From the cell containing the given text, extract its center point as (X, Y) coordinate. 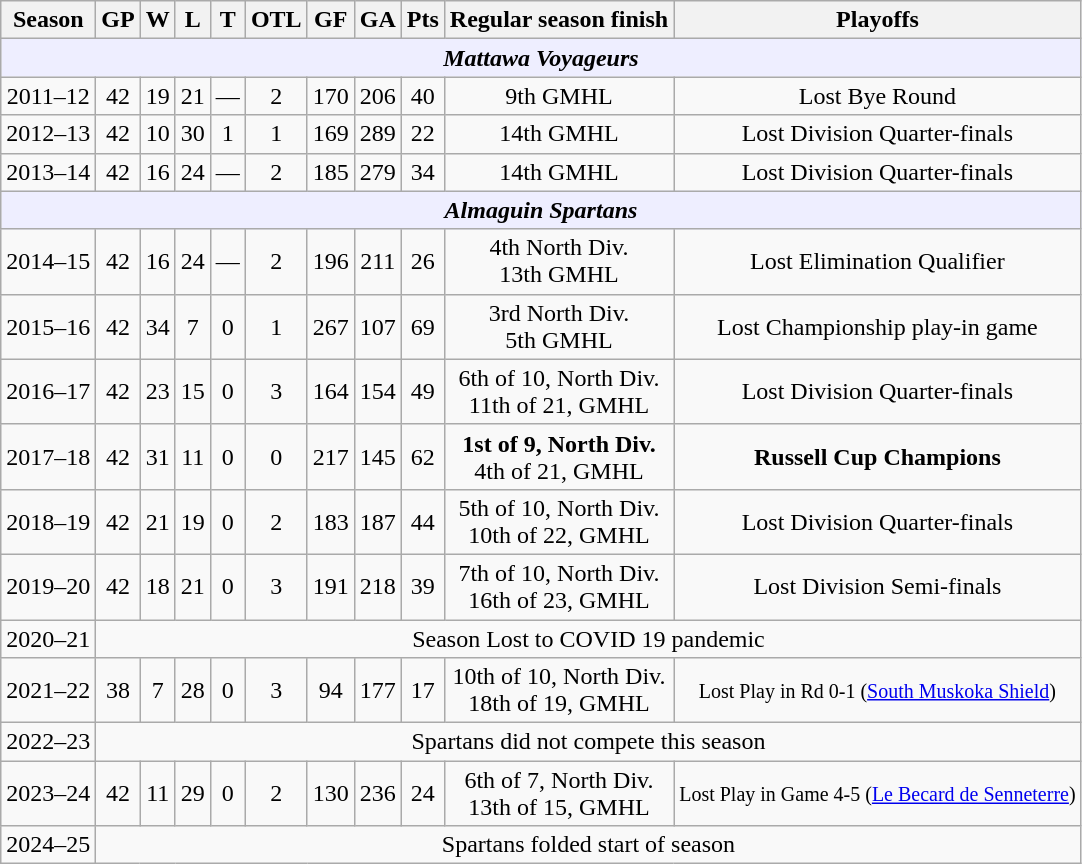
Almaguin Spartans (541, 210)
191 (330, 586)
6th of 10, North Div.11th of 21, GMHL (558, 392)
289 (378, 134)
2023–24 (48, 794)
217 (330, 456)
23 (158, 392)
2011–12 (48, 96)
10 (158, 134)
T (228, 20)
2022–23 (48, 742)
28 (192, 690)
Regular season finish (558, 20)
62 (422, 456)
279 (378, 172)
2014–15 (48, 262)
2017–18 (48, 456)
Lost Play in Game 4-5 (Le Becard de Senneterre) (878, 794)
183 (330, 522)
9th GMHL (558, 96)
Spartans folded start of season (588, 845)
Russell Cup Champions (878, 456)
187 (378, 522)
40 (422, 96)
2024–25 (48, 845)
18 (158, 586)
267 (330, 326)
Spartans did not compete this season (588, 742)
GA (378, 20)
15 (192, 392)
196 (330, 262)
7th of 10, North Div.16th of 23, GMHL (558, 586)
2012–13 (48, 134)
211 (378, 262)
Season Lost to COVID 19 pandemic (588, 639)
Lost Elimination Qualifier (878, 262)
164 (330, 392)
Season (48, 20)
17 (422, 690)
Lost Bye Round (878, 96)
Lost Play in Rd 0-1 (South Muskoka Shield) (878, 690)
31 (158, 456)
2021–22 (48, 690)
236 (378, 794)
206 (378, 96)
29 (192, 794)
170 (330, 96)
Lost Championship play-in game (878, 326)
2020–21 (48, 639)
22 (422, 134)
69 (422, 326)
130 (330, 794)
94 (330, 690)
145 (378, 456)
Mattawa Voyageurs (541, 58)
3rd North Div.5th GMHL (558, 326)
OTL (276, 20)
2019–20 (48, 586)
W (158, 20)
GP (118, 20)
218 (378, 586)
10th of 10, North Div.18th of 19, GMHL (558, 690)
2015–16 (48, 326)
L (192, 20)
2018–19 (48, 522)
177 (378, 690)
44 (422, 522)
1st of 9, North Div.4th of 21, GMHL (558, 456)
GF (330, 20)
4th North Div.13th GMHL (558, 262)
38 (118, 690)
169 (330, 134)
49 (422, 392)
2016–17 (48, 392)
Playoffs (878, 20)
5th of 10, North Div.10th of 22, GMHL (558, 522)
2013–14 (48, 172)
Lost Division Semi-finals (878, 586)
39 (422, 586)
30 (192, 134)
107 (378, 326)
26 (422, 262)
154 (378, 392)
185 (330, 172)
6th of 7, North Div.13th of 15, GMHL (558, 794)
Pts (422, 20)
